Identify which cell holds the provided text, then report its (X, Y) central coordinate. 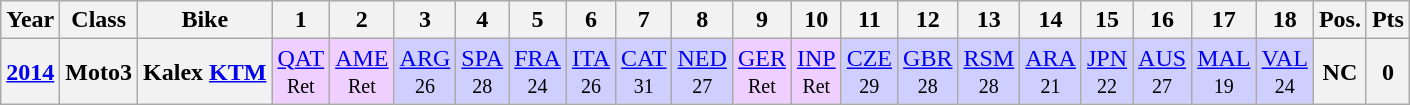
6 (590, 20)
13 (989, 20)
ARG26 (425, 72)
INPRet (816, 72)
CAT31 (644, 72)
Year (30, 20)
RSM28 (989, 72)
Bike (205, 20)
0 (1388, 72)
15 (1106, 20)
11 (869, 20)
NED27 (702, 72)
VAL24 (1284, 72)
17 (1224, 20)
NC (1340, 72)
AMERet (362, 72)
Moto3 (99, 72)
10 (816, 20)
JPN22 (1106, 72)
GBR28 (928, 72)
9 (762, 20)
FRA24 (538, 72)
ITA26 (590, 72)
Pts (1388, 20)
2014 (30, 72)
1 (301, 20)
QATRet (301, 72)
GERRet (762, 72)
2 (362, 20)
16 (1162, 20)
ARA21 (1051, 72)
CZE29 (869, 72)
MAL19 (1224, 72)
Pos. (1340, 20)
7 (644, 20)
14 (1051, 20)
SPA28 (482, 72)
12 (928, 20)
Kalex KTM (205, 72)
4 (482, 20)
Class (99, 20)
5 (538, 20)
8 (702, 20)
3 (425, 20)
AUS27 (1162, 72)
18 (1284, 20)
